Search for the cell housing the specified text and yield its [x, y] center coordinate. 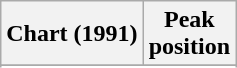
Chart (1991) [72, 34]
Peakposition [189, 34]
